Provide the (x, y) coordinate of the cell's center where the given text is located.  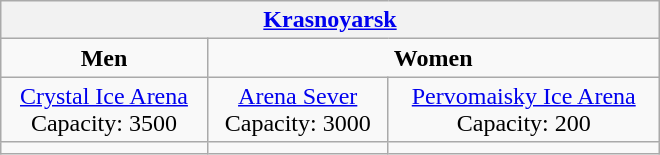
Arena SeverCapacity: 3000 (298, 110)
Pervomaisky Ice ArenaCapacity: 200 (524, 110)
Women (433, 58)
Krasnoyarsk (330, 20)
Crystal Ice ArenaCapacity: 3500 (104, 110)
Men (104, 58)
